Determine the (X, Y) coordinate at the center of the cell enclosing the given text.  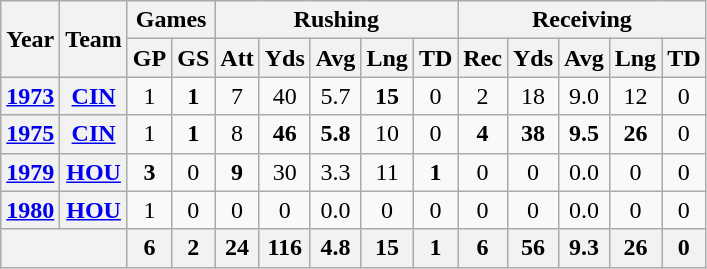
3.3 (336, 172)
9.0 (584, 96)
46 (284, 134)
4 (483, 134)
Rushing (336, 20)
Receiving (582, 20)
9.3 (584, 248)
Team (94, 39)
38 (532, 134)
Year (30, 39)
10 (387, 134)
8 (237, 134)
116 (284, 248)
Games (170, 20)
5.8 (336, 134)
1980 (30, 210)
GP (149, 58)
7 (237, 96)
1973 (30, 96)
Att (237, 58)
9.5 (584, 134)
40 (284, 96)
18 (532, 96)
11 (387, 172)
12 (635, 96)
5.7 (336, 96)
GS (194, 58)
1975 (30, 134)
3 (149, 172)
9 (237, 172)
56 (532, 248)
1979 (30, 172)
24 (237, 248)
4.8 (336, 248)
Rec (483, 58)
30 (284, 172)
